Identify which cell holds the provided text, then report its (X, Y) central coordinate. 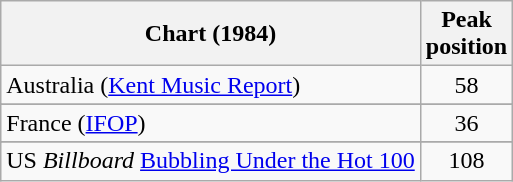
Australia (Kent Music Report) (211, 85)
36 (466, 123)
Chart (1984) (211, 34)
Peakposition (466, 34)
108 (466, 161)
France (IFOP) (211, 123)
58 (466, 85)
US Billboard Bubbling Under the Hot 100 (211, 161)
